Return the [X, Y] coordinate for the center point of the cell that contains the specified text.  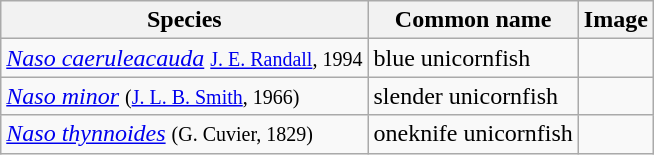
Naso thynnoides (G. Cuvier, 1829) [184, 134]
Naso minor (J. L. B. Smith, 1966) [184, 96]
Image [616, 20]
Species [184, 20]
Naso caeruleacauda J. E. Randall, 1994 [184, 58]
blue unicornfish [473, 58]
Common name [473, 20]
slender unicornfish [473, 96]
oneknife unicornfish [473, 134]
